Determine the [x, y] coordinate at the center of the cell enclosing the given text.  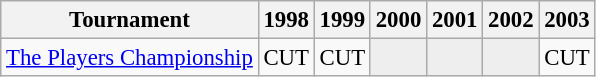
2001 [455, 20]
2000 [398, 20]
Tournament [130, 20]
2002 [511, 20]
1998 [286, 20]
2003 [567, 20]
1999 [342, 20]
The Players Championship [130, 58]
